Scan for the cell matching the given text and deliver its [X, Y] coordinate at center. 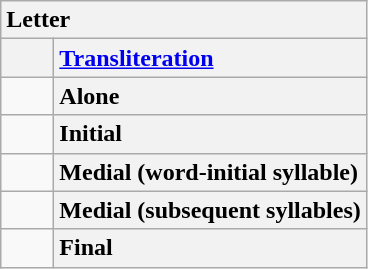
Letter [184, 20]
Medial (word-initial syllable) [210, 172]
Alone [210, 96]
Transliteration [210, 58]
Final [210, 248]
Medial (subsequent syllables) [210, 210]
Initial [210, 134]
